Provide the (X, Y) coordinate of the cell's center where the given text is located.  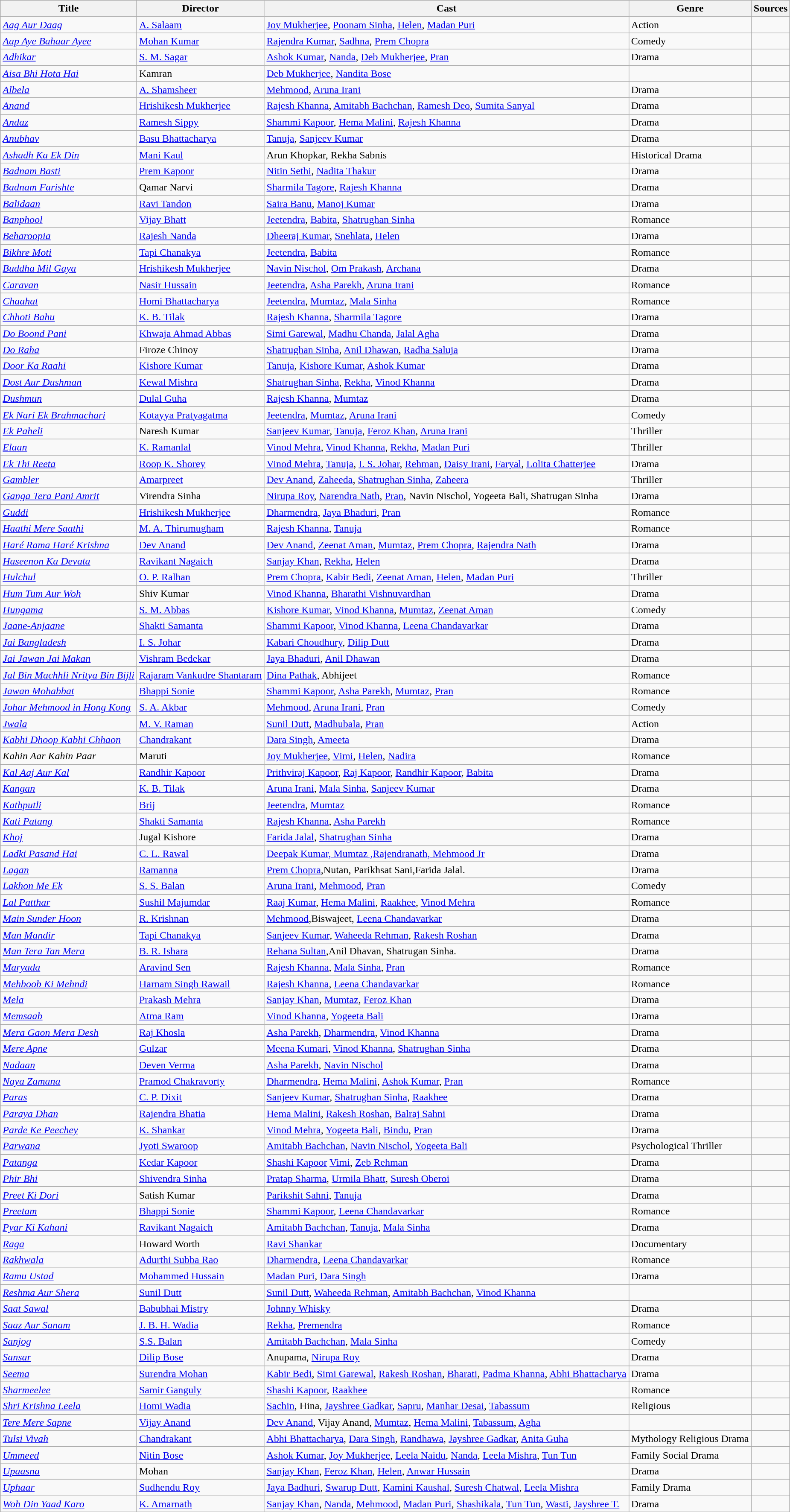
Shatrughan Sinha, Rekha, Vinod Khanna (446, 382)
Brij (201, 805)
Arun Khopkar, Rekha Sabnis (446, 155)
Upaasna (69, 1471)
K. Amarnath (201, 1503)
Buddha Mil Gaya (69, 269)
Family Social Drama (690, 1455)
Dharmendra, Leena Chandavarkar (446, 1260)
Navin Nischol, Om Prakash, Archana (446, 269)
Aag Aur Daag (69, 25)
Haathi Mere Saathi (69, 529)
Family Drama (690, 1487)
Rekha, Premendra (446, 1325)
Genre (690, 9)
Dharmendra, Hema Malini, Ashok Kumar, Pran (446, 1081)
Elaan (69, 447)
Preet Ki Dori (69, 1195)
Virendra Sinha (201, 496)
Rajaram Vankudre Shantaram (201, 675)
Jeetendra, Babita, Shatrughan Sinha (446, 220)
Kishore Kumar, Vinod Khanna, Mumtaz, Zeenat Aman (446, 610)
Anand (69, 106)
J. B. H. Wadia (201, 1325)
Shiv Kumar (201, 594)
Joy Mukherjee, Vimi, Helen, Nadira (446, 756)
Ramanna (201, 870)
Howard Worth (201, 1244)
Dilip Bose (201, 1357)
Rajesh Khanna, Leena Chandavarkar (446, 983)
Meena Kumari, Vinod Khanna, Shatrughan Sinha (446, 1049)
Maryada (69, 967)
Ganga Tera Pani Amrit (69, 496)
Mela (69, 1000)
Ek Paheli (69, 431)
Homi Wadia (201, 1406)
Sanjay Khan, Feroz Khan, Helen, Anwar Hussain (446, 1471)
Haré Rama Haré Krishna (69, 545)
Amitabh Bachchan, Mala Sinha (446, 1341)
Sunil Dutt, Waheeda Rehman, Amitabh Bachchan, Vinod Khanna (446, 1293)
Mani Kaul (201, 155)
Dulal Guha (201, 398)
Naresh Kumar (201, 431)
Prakash Mehra (201, 1000)
Jeetendra, Asha Parekh, Aruna Irani (446, 285)
Samir Ganguly (201, 1390)
R. Krishnan (201, 918)
Kahin Aar Kahin Paar (69, 756)
Banphool (69, 220)
Pramod Chakravorty (201, 1081)
Tanuja, Sanjeev Kumar (446, 138)
Maruti (201, 756)
Rajesh Khanna, Sharmila Tagore (446, 317)
Rajesh Khanna, Asha Parekh (446, 821)
Sudhendu Roy (201, 1487)
Babubhai Mistry (201, 1309)
Hum Tum Aur Woh (69, 594)
Sushil Majumdar (201, 902)
Rajesh Khanna, Mumtaz (446, 398)
S.S. Balan (201, 1341)
Dina Pathak, Abhijeet (446, 675)
Kishore Kumar (201, 366)
Nitin Bose (201, 1455)
Amitabh Bachchan, Tanuja, Mala Sinha (446, 1227)
Rajendra Kumar, Sadhna, Prem Chopra (446, 41)
Man Mandir (69, 935)
Balidaan (69, 204)
Jaane-Anjaane (69, 626)
C. P. Dixit (201, 1097)
Saaz Aur Sanam (69, 1325)
Ashok Kumar, Joy Mukherjee, Leela Naidu, Nanda, Leela Mishra, Tun Tun (446, 1455)
Main Sunder Hoon (69, 918)
S. S. Balan (201, 886)
Historical Drama (690, 155)
Tere Mere Sapne (69, 1422)
Prem Kapoor (201, 171)
Documentary (690, 1244)
Aruna Irani, Mala Sinha, Sanjeev Kumar (446, 789)
Tulsi Vivah (69, 1439)
Sanjay Khan, Rekha, Helen (446, 561)
Kabir Bedi, Simi Garewal, Rakesh Roshan, Bharati, Padma Khanna, Abhi Bhattacharya (446, 1374)
A. Shamsheer (201, 90)
Anupama, Nirupa Roy (446, 1357)
Jeetendra, Mumtaz, Aruna Irani (446, 415)
Dheeraj Kumar, Snehlata, Helen (446, 236)
Bikhre Moti (69, 252)
O. P. Ralhan (201, 577)
Badnam Farishte (69, 187)
Dost Aur Dushman (69, 382)
Saira Banu, Manoj Kumar (446, 204)
Raaj Kumar, Hema Malini, Raakhee, Vinod Mehra (446, 902)
Rajesh Khanna, Mala Sinha, Pran (446, 967)
Vinod Mehra, Tanuja, I. S. Johar, Rehman, Daisy Irani, Faryal, Lolita Chatterjee (446, 463)
Sunil Dutt (201, 1293)
Saat Sawal (69, 1309)
Shatrughan Sinha, Anil Dhawan, Radha Saluja (446, 350)
Mehmood, Aruna Irani (446, 90)
Lakhon Me Ek (69, 886)
Rajesh Khanna, Tanuja (446, 529)
Mehmood,Biswajeet, Leena Chandavarkar (446, 918)
Rajesh Nanda (201, 236)
Ashok Kumar, Nanda, Deb Mukherjee, Pran (446, 57)
Satish Kumar (201, 1195)
Dara Singh, Ameeta (446, 740)
Jai Jawan Jai Makan (69, 658)
M. A. Thirumugham (201, 529)
Kabhi Dhoop Kabhi Chhaon (69, 740)
Patanga (69, 1162)
Abhi Bhattacharya, Dara Singh, Randhawa, Jayshree Gadkar, Anita Guha (446, 1439)
Asha Parekh, Dharmendra, Vinod Khanna (446, 1032)
Jugal Kishore (201, 837)
Roop K. Shorey (201, 463)
Rajendra Bhatia (201, 1114)
Vinod Mehra, Yogeeta Bali, Bindu, Pran (446, 1130)
Title (69, 9)
B. R. Ishara (201, 951)
Randhir Kapoor (201, 772)
Director (201, 9)
Khoj (69, 837)
Anubhav (69, 138)
Vinod Khanna, Yogeeta Bali (446, 1016)
Aap Aye Bahaar Ayee (69, 41)
Dushmun (69, 398)
Raga (69, 1244)
Mohan (201, 1471)
Sanjay Khan, Mumtaz, Feroz Khan (446, 1000)
Sanjay Khan, Nanda, Mehmood, Madan Puri, Shashikala, Tun Tun, Wasti, Jayshree T. (446, 1503)
Jal Bin Machhli Nritya Bin Bijli (69, 675)
Ummeed (69, 1455)
Reshma Aur Shera (69, 1293)
Tanuja, Kishore Kumar, Ashok Kumar (446, 366)
Parde Ke Peechey (69, 1130)
Religious (690, 1406)
Man Tera Tan Mera (69, 951)
Vinod Khanna, Bharathi Vishnuvardhan (446, 594)
Nadaan (69, 1065)
Mohammed Hussain (201, 1276)
Lagan (69, 870)
Ramesh Sippy (201, 122)
Prem Chopra, Kabir Bedi, Zeenat Aman, Helen, Madan Puri (446, 577)
Mehboob Ki Mehndi (69, 983)
A. Salaam (201, 25)
Aravind Sen (201, 967)
Simi Garewal, Madhu Chanda, Jalal Agha (446, 333)
Dharmendra, Jaya Bhaduri, Pran (446, 512)
S. A. Akbar (201, 707)
Dev Anand, Vijay Anand, Mumtaz, Hema Malini, Tabassum, Agha (446, 1422)
Woh Din Yaad Karo (69, 1503)
Guddi (69, 512)
Mera Gaon Mera Desh (69, 1032)
Deepak Kumar, Mumtaz ,Rajendranath, Mehmood Jr (446, 854)
Basu Bhattacharya (201, 138)
Parwana (69, 1146)
Kedar Kapoor (201, 1162)
Psychological Thriller (690, 1146)
Hema Malini, Rakesh Roshan, Balraj Sahni (446, 1114)
Badnam Basti (69, 171)
Beharoopia (69, 236)
Sources (771, 9)
Johar Mehmood in Hong Kong (69, 707)
Shammi Kapoor, Hema Malini, Rajesh Khanna (446, 122)
Jeetendra, Mumtaz (446, 805)
Ravi Shankar (446, 1244)
Pratap Sharma, Urmila Bhatt, Suresh Oberoi (446, 1179)
Shri Krishna Leela (69, 1406)
Jwala (69, 724)
Shammi Kapoor, Asha Parekh, Mumtaz, Pran (446, 691)
Shashi Kapoor Vimi, Zeb Rehman (446, 1162)
Parikshit Sahni, Tanuja (446, 1195)
Dev Anand, Zeenat Aman, Mumtaz, Prem Chopra, Rajendra Nath (446, 545)
Mere Apne (69, 1049)
Homi Bhattacharya (201, 301)
Shivendra Sinha (201, 1179)
Atma Ram (201, 1016)
Phir Bhi (69, 1179)
Naya Zamana (69, 1081)
Raj Khosla (201, 1032)
Ramu Ustad (69, 1276)
Prem Chopra,Nutan, Parikhsat Sani,Farida Jalal. (446, 870)
Madan Puri, Dara Singh (446, 1276)
Deb Mukherjee, Nandita Bose (446, 73)
Kathputli (69, 805)
Haseenon Ka Devata (69, 561)
Kabari Choudhury, Dilip Dutt (446, 642)
Sunil Dutt, Madhubala, Pran (446, 724)
Kati Patang (69, 821)
Lal Patthar (69, 902)
Harnam Singh Rawail (201, 983)
Ek Nari Ek Brahmachari (69, 415)
Rehana Sultan,Anil Dhavan, Shatrugan Sinha. (446, 951)
Vijay Anand (201, 1422)
Kamran (201, 73)
Asha Parekh, Navin Nischol (446, 1065)
K. Shankar (201, 1130)
Sanjeev Kumar, Waheeda Rehman, Rakesh Roshan (446, 935)
Sansar (69, 1357)
Sachin, Hina, Jayshree Gadkar, Sapru, Manhar Desai, Tabassum (446, 1406)
Mohan Kumar (201, 41)
Jai Bangladesh (69, 642)
Farida Jalal, Shatrughan Sinha (446, 837)
Khwaja Ahmad Abbas (201, 333)
Paras (69, 1097)
Hungama (69, 610)
Memsaab (69, 1016)
Gambler (69, 480)
Jaya Bhaduri, Anil Dhawan (446, 658)
Mehmood, Aruna Irani, Pran (446, 707)
Joy Mukherjee, Poonam Sinha, Helen, Madan Puri (446, 25)
Albela (69, 90)
Uphaar (69, 1487)
Rajesh Khanna, Amitabh Bachchan, Ramesh Deo, Sumita Sanyal (446, 106)
Sanjeev Kumar, Shatrughan Sinha, Raakhee (446, 1097)
Surendra Mohan (201, 1374)
Kewal Mishra (201, 382)
Chaahat (69, 301)
Aisa Bhi Hota Hai (69, 73)
Amitabh Bachchan, Navin Nischol, Yogeeta Bali (446, 1146)
Do Raha (69, 350)
Vishram Bedekar (201, 658)
C. L. Rawal (201, 854)
Adhikar (69, 57)
Kotayya Pratyagatma (201, 415)
S. M. Sagar (201, 57)
Deven Verma (201, 1065)
K. Ramanlal (201, 447)
Kal Aaj Aur Kal (69, 772)
Door Ka Raahi (69, 366)
Rakhwala (69, 1260)
Firoze Chinoy (201, 350)
Kangan (69, 789)
Pyar Ki Kahani (69, 1227)
Sharmila Tagore, Rajesh Khanna (446, 187)
Hulchul (69, 577)
S. M. Abbas (201, 610)
Nirupa Roy, Narendra Nath, Pran, Navin Nischol, Yogeeta Bali, Shatrugan Sinha (446, 496)
Andaz (69, 122)
Ravi Tandon (201, 204)
Ek Thi Reeta (69, 463)
Aruna Irani, Mehmood, Pran (446, 886)
Sanjog (69, 1341)
Chhoti Bahu (69, 317)
Adurthi Subba Rao (201, 1260)
Nasir Hussain (201, 285)
Shammi Kapoor, Leena Chandavarkar (446, 1211)
Sanjeev Kumar, Tanuja, Feroz Khan, Aruna Irani (446, 431)
Jaya Badhuri, Swarup Dutt, Kamini Kaushal, Suresh Chatwal, Leela Mishra (446, 1487)
Seema (69, 1374)
Ladki Pasand Hai (69, 854)
Qamar Narvi (201, 187)
Nitin Sethi, Nadita Thakur (446, 171)
I. S. Johar (201, 642)
Preetam (69, 1211)
Do Boond Pani (69, 333)
Caravan (69, 285)
Shashi Kapoor, Raakhee (446, 1390)
M. V. Raman (201, 724)
Sharmeelee (69, 1390)
Jyoti Swaroop (201, 1146)
Gulzar (201, 1049)
Jeetendra, Babita (446, 252)
Vijay Bhatt (201, 220)
Ashadh Ka Ek Din (69, 155)
Dev Anand (201, 545)
Jeetendra, Mumtaz, Mala Sinha (446, 301)
Johnny Whisky (446, 1309)
Mythology Religious Drama (690, 1439)
Jawan Mohabbat (69, 691)
Vinod Mehra, Vinod Khanna, Rekha, Madan Puri (446, 447)
Paraya Dhan (69, 1114)
Amarpreet (201, 480)
Cast (446, 9)
Dev Anand, Zaheeda, Shatrughan Sinha, Zaheera (446, 480)
Shammi Kapoor, Vinod Khanna, Leena Chandavarkar (446, 626)
Prithviraj Kapoor, Raj Kapoor, Randhir Kapoor, Babita (446, 772)
